Search for the cell housing the specified text and yield its (X, Y) center coordinate. 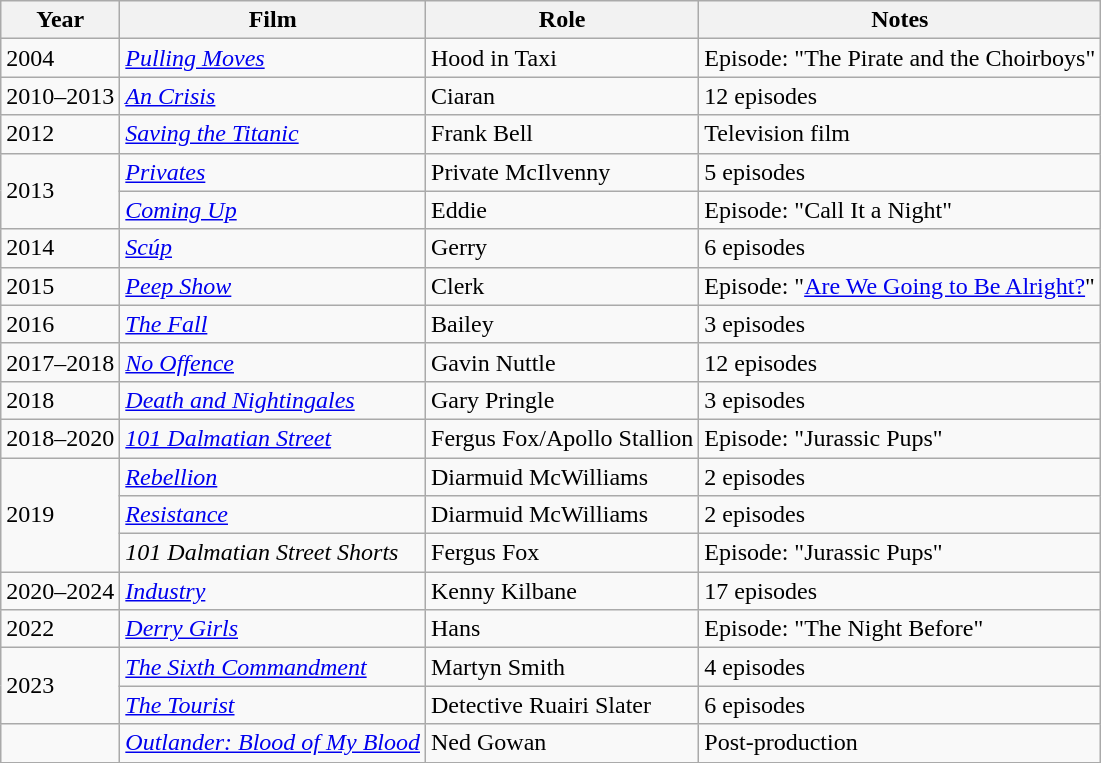
2016 (60, 324)
Episode: "Are We Going to Be Alright?" (900, 286)
Outlander: Blood of My Blood (273, 743)
Episode: "The Night Before" (900, 629)
Television film (900, 134)
No Offence (273, 362)
2018–2020 (60, 438)
2019 (60, 515)
Peep Show (273, 286)
Coming Up (273, 210)
Gary Pringle (562, 400)
Gavin Nuttle (562, 362)
The Fall (273, 324)
Hans (562, 629)
4 episodes (900, 667)
Rebellion (273, 477)
Episode: "Call It a Night" (900, 210)
Saving the Titanic (273, 134)
Post-production (900, 743)
2018 (60, 400)
2015 (60, 286)
Film (273, 20)
2014 (60, 248)
Frank Bell (562, 134)
Ciaran (562, 96)
Fergus Fox/Apollo Stallion (562, 438)
Clerk (562, 286)
Martyn Smith (562, 667)
The Tourist (273, 705)
Episode: "The Pirate and the Choirboys" (900, 58)
2013 (60, 191)
The Sixth Commandment (273, 667)
Privates (273, 172)
Fergus Fox (562, 553)
Eddie (562, 210)
2004 (60, 58)
Resistance (273, 515)
2023 (60, 686)
Derry Girls (273, 629)
Detective Ruairi Slater (562, 705)
Scúp (273, 248)
Kenny Kilbane (562, 591)
Private McIlvenny (562, 172)
2012 (60, 134)
Year (60, 20)
An Crisis (273, 96)
2010–2013 (60, 96)
Notes (900, 20)
5 episodes (900, 172)
Gerry (562, 248)
Hood in Taxi (562, 58)
Bailey (562, 324)
2020–2024 (60, 591)
17 episodes (900, 591)
Industry (273, 591)
2017–2018 (60, 362)
101 Dalmatian Street (273, 438)
Ned Gowan (562, 743)
Role (562, 20)
101 Dalmatian Street Shorts (273, 553)
Pulling Moves (273, 58)
2022 (60, 629)
Death and Nightingales (273, 400)
